Extract the (X, Y) coordinate from the center of the cell holding the provided text.  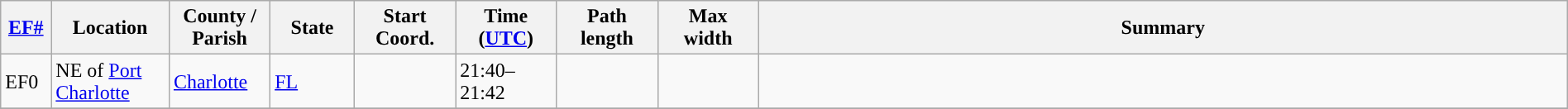
EF0 (26, 81)
Location (111, 28)
21:40–21:42 (506, 81)
Summary (1163, 28)
Time (UTC) (506, 28)
FL (313, 81)
Start Coord. (404, 28)
Charlotte (219, 81)
EF# (26, 28)
County / Parish (219, 28)
NE of Port Charlotte (111, 81)
Max width (708, 28)
Path length (607, 28)
State (313, 28)
